Pinpoint the cell where the given text exists, returning its [x, y] midpoint coordinate. 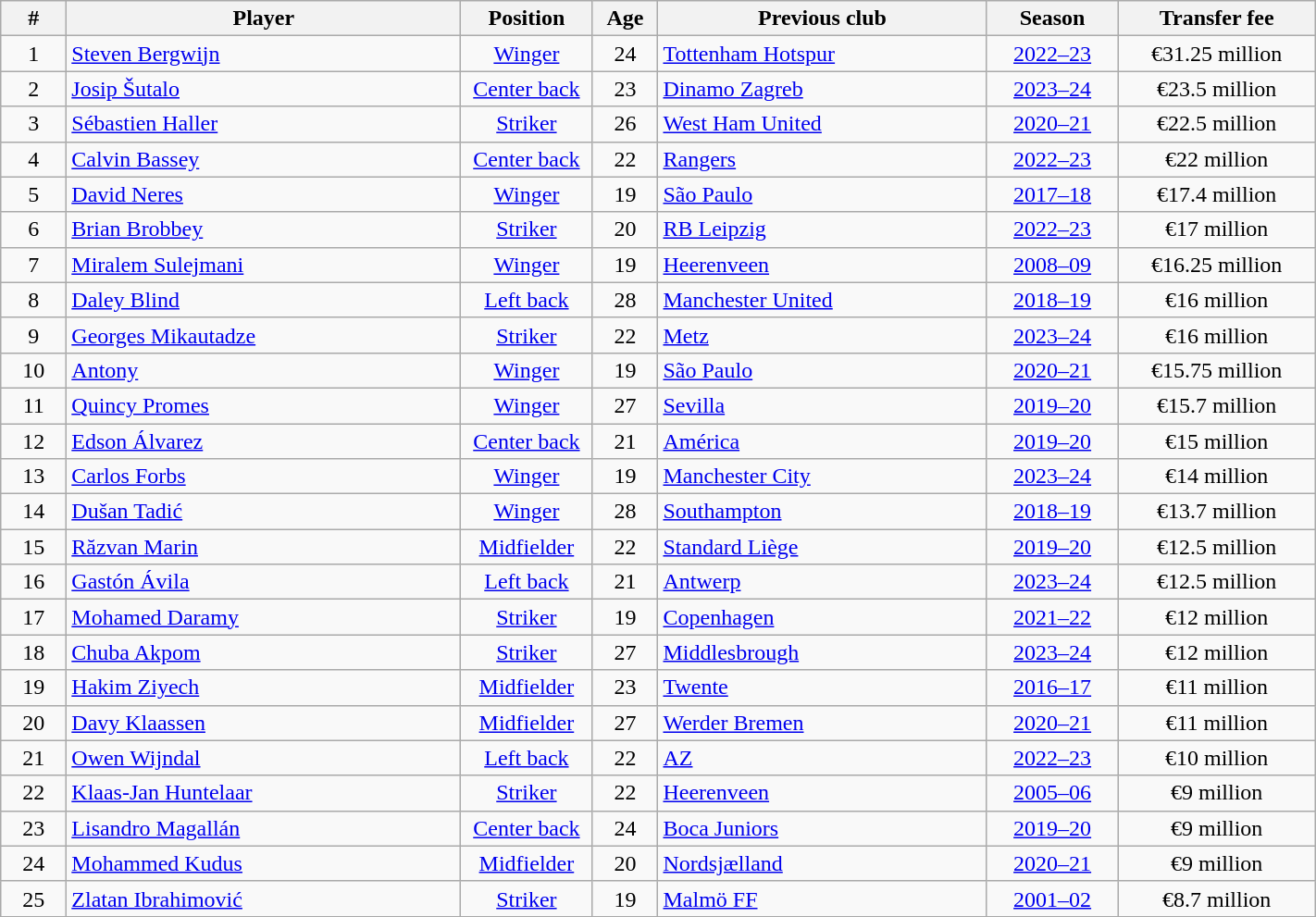
Miralem Sulejmani [264, 265]
2001–02 [1052, 898]
Zlatan Ibrahimović [264, 898]
€8.7 million [1216, 898]
16 [33, 582]
Chuba Akpom [264, 652]
Rangers [822, 159]
2 [33, 89]
Standard Liège [822, 547]
Calvin Bassey [264, 159]
2021–22 [1052, 617]
13 [33, 477]
2005–06 [1052, 793]
11 [33, 405]
Manchester United [822, 300]
Manchester City [822, 477]
Mohamed Daramy [264, 617]
Nordsjælland [822, 863]
€17.4 million [1216, 194]
6 [33, 229]
Middlesbrough [822, 652]
€17 million [1216, 229]
18 [33, 652]
2016–17 [1052, 688]
3 [33, 124]
26 [626, 124]
América [822, 441]
Josip Šutalo [264, 89]
Werder Bremen [822, 723]
Metz [822, 335]
€22 million [1216, 159]
David Neres [264, 194]
Klaas-Jan Huntelaar [264, 793]
Brian Brobbey [264, 229]
Malmö FF [822, 898]
Carlos Forbs [264, 477]
Twente [822, 688]
Dinamo Zagreb [822, 89]
Edson Álvarez [264, 441]
€14 million [1216, 477]
€22.5 million [1216, 124]
Hakim Ziyech [264, 688]
Previous club [822, 19]
€23.5 million [1216, 89]
Dušan Tadić [264, 512]
€16.25 million [1216, 265]
25 [33, 898]
Southampton [822, 512]
Georges Mikautadze [264, 335]
9 [33, 335]
2008–09 [1052, 265]
€13.7 million [1216, 512]
5 [33, 194]
12 [33, 441]
1 [33, 54]
Player [264, 19]
Gastón Ávila [264, 582]
Daley Blind [264, 300]
RB Leipzig [822, 229]
Antony [264, 370]
Copenhagen [822, 617]
AZ [822, 758]
17 [33, 617]
14 [33, 512]
€15.7 million [1216, 405]
Mohammed Kudus [264, 863]
Season [1052, 19]
2017–18 [1052, 194]
Antwerp [822, 582]
Position [527, 19]
Sébastien Haller [264, 124]
8 [33, 300]
Davy Klaassen [264, 723]
Transfer fee [1216, 19]
Sevilla [822, 405]
Steven Bergwijn [264, 54]
Tottenham Hotspur [822, 54]
4 [33, 159]
Boca Juniors [822, 828]
# [33, 19]
West Ham United [822, 124]
€10 million [1216, 758]
Lisandro Magallán [264, 828]
Răzvan Marin [264, 547]
€31.25 million [1216, 54]
€15 million [1216, 441]
Quincy Promes [264, 405]
7 [33, 265]
Owen Wijndal [264, 758]
15 [33, 547]
€15.75 million [1216, 370]
10 [33, 370]
Age [626, 19]
